Capture the cell that displays the provided text and extract its [x, y] central coordinate. 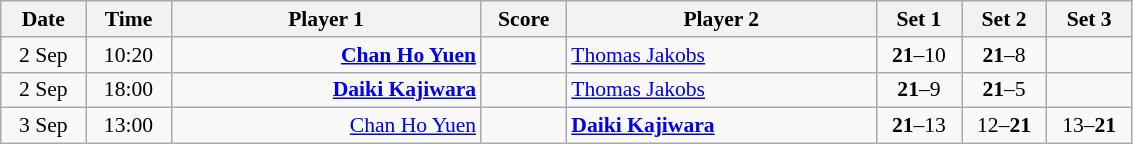
18:00 [128, 90]
21–9 [918, 90]
Set 3 [1090, 19]
Player 2 [721, 19]
21–5 [1004, 90]
13–21 [1090, 126]
13:00 [128, 126]
Score [524, 19]
Set 1 [918, 19]
Player 1 [326, 19]
12–21 [1004, 126]
3 Sep [44, 126]
Set 2 [1004, 19]
21–8 [1004, 55]
21–10 [918, 55]
10:20 [128, 55]
Time [128, 19]
Date [44, 19]
21–13 [918, 126]
